Capture the cell that displays the provided text and extract its (X, Y) central coordinate. 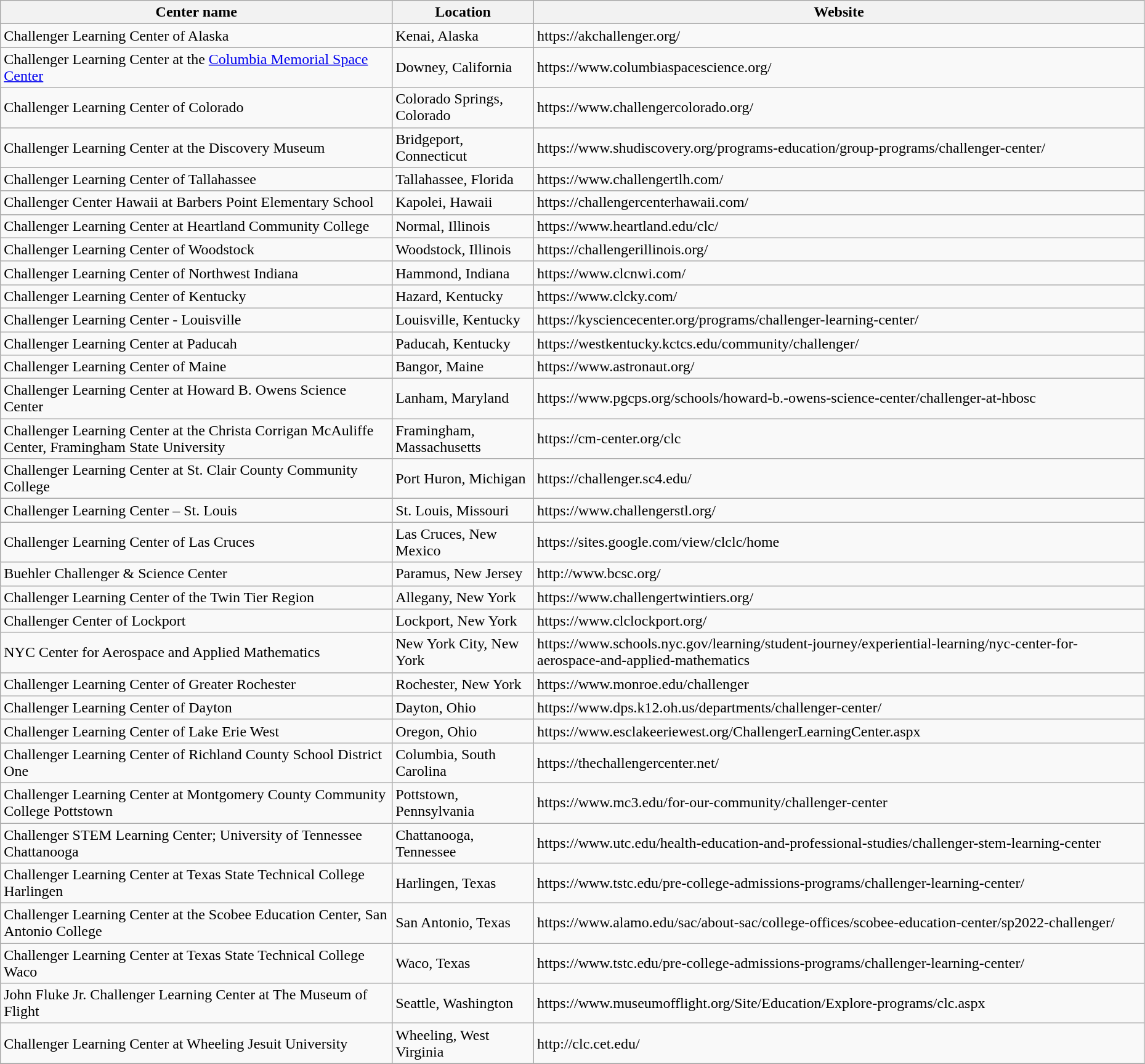
https://www.monroe.edu/challenger (839, 684)
http://www.bcsc.org/ (839, 574)
Challenger Learning Center of Greater Rochester (196, 684)
Pottstown, Pennsylvania (463, 803)
Seattle, Washington (463, 1004)
Challenger Learning Center at Howard B. Owens Science Center (196, 399)
https://thechallengercenter.net/ (839, 762)
Wheeling, West Virginia (463, 1043)
https://www.esclakeeriewest.org/ChallengerLearningCenter.aspx (839, 731)
Challenger Learning Center of Northwest Indiana (196, 273)
Challenger Learning Center at the Scobee Education Center, San Antonio College (196, 924)
Downey, California (463, 68)
Challenger Learning Center at the Christa Corrigan McAuliffe Center, Framingham State University (196, 438)
https://www.astronaut.org/ (839, 367)
Challenger Learning Center at Heartland Community College (196, 226)
https://www.pgcps.org/schools/howard-b.-owens-science-center/challenger-at-hbosc (839, 399)
Challenger Learning Center of Maine (196, 367)
Challenger Learning Center at Texas State Technical College Waco (196, 963)
https://www.museumofflight.org/Site/Education/Explore-programs/clc.aspx (839, 1004)
Paramus, New Jersey (463, 574)
Rochester, New York (463, 684)
Louisville, Kentucky (463, 320)
Kapolei, Hawaii (463, 203)
Columbia, South Carolina (463, 762)
Harlingen, Texas (463, 883)
https://challengercenterhawaii.com/ (839, 203)
https://sites.google.com/view/clclc/home (839, 542)
Challenger Learning Center of Richland County School District One (196, 762)
Paducah, Kentucky (463, 343)
Challenger Learning Center at Texas State Technical College Harlingen (196, 883)
Dayton, Ohio (463, 707)
https://www.utc.edu/health-education-and-professional-studies/challenger-stem-learning-center (839, 842)
St. Louis, Missouri (463, 510)
Challenger Learning Center – St. Louis (196, 510)
Challenger Learning Center of Alaska (196, 36)
https://www.columbiaspacescience.org/ (839, 68)
https://cm-center.org/clc (839, 438)
Waco, Texas (463, 963)
Challenger Learning Center of Dayton (196, 707)
Website (839, 12)
Challenger Learning Center of Las Cruces (196, 542)
https://www.heartland.edu/clc/ (839, 226)
Challenger STEM Learning Center; University of Tennessee Chattanooga (196, 842)
https://kysciencecenter.org/programs/challenger-learning-center/ (839, 320)
Challenger Learning Center of Colorado (196, 107)
https://www.schools.nyc.gov/learning/student-journey/experiential-learning/nyc-center-for-aerospace-and-applied-mathematics (839, 653)
Challenger Learning Center at the Columbia Memorial Space Center (196, 68)
https://westkentucky.kctcs.edu/community/challenger/ (839, 343)
Challenger Center of Lockport (196, 621)
https://www.clcnwi.com/ (839, 273)
Lockport, New York (463, 621)
Buehler Challenger & Science Center (196, 574)
https://www.challengercolorado.org/ (839, 107)
https://www.dps.k12.oh.us/departments/challenger-center/ (839, 707)
Challenger Learning Center at Montgomery County Community College Pottstown (196, 803)
Challenger Learning Center of Tallahassee (196, 179)
Challenger Learning Center - Louisville (196, 320)
Challenger Learning Center at Paducah (196, 343)
Port Huron, Michigan (463, 479)
https://www.challengerstl.org/ (839, 510)
Colorado Springs, Colorado (463, 107)
https://www.shudiscovery.org/programs-education/group-programs/challenger-center/ (839, 148)
Challenger Learning Center at St. Clair County Community College (196, 479)
https://challenger.sc4.edu/ (839, 479)
New York City, New York (463, 653)
Challenger Learning Center of Kentucky (196, 296)
Challenger Center Hawaii at Barbers Point Elementary School (196, 203)
Lanham, Maryland (463, 399)
Challenger Learning Center at Wheeling Jesuit University (196, 1043)
Framingham, Massachusetts (463, 438)
Location (463, 12)
Allegany, New York (463, 597)
https://www.alamo.edu/sac/about-sac/college-offices/scobee-education-center/sp2022-challenger/ (839, 924)
John Fluke Jr. Challenger Learning Center at The Museum of Flight (196, 1004)
Oregon, Ohio (463, 731)
Challenger Learning Center of the Twin Tier Region (196, 597)
San Antonio, Texas (463, 924)
Chattanooga, Tennessee (463, 842)
Normal, Illinois (463, 226)
Woodstock, Illinois (463, 249)
NYC Center for Aerospace and Applied Mathematics (196, 653)
Challenger Learning Center of Lake Erie West (196, 731)
Kenai, Alaska (463, 36)
https://www.challengertwintiers.org/ (839, 597)
Challenger Learning Center of Woodstock (196, 249)
https://www.challengertlh.com/ (839, 179)
https://www.clclockport.org/ (839, 621)
Bridgeport, Connecticut (463, 148)
Center name (196, 12)
Las Cruces, New Mexico (463, 542)
Hammond, Indiana (463, 273)
https://challengerillinois.org/ (839, 249)
http://clc.cet.edu/ (839, 1043)
Tallahassee, Florida (463, 179)
https://www.clcky.com/ (839, 296)
Challenger Learning Center at the Discovery Museum (196, 148)
Bangor, Maine (463, 367)
https://akchallenger.org/ (839, 36)
https://www.mc3.edu/for-our-community/challenger-center (839, 803)
Hazard, Kentucky (463, 296)
